Return [X, Y] of the center of cell containing provided text 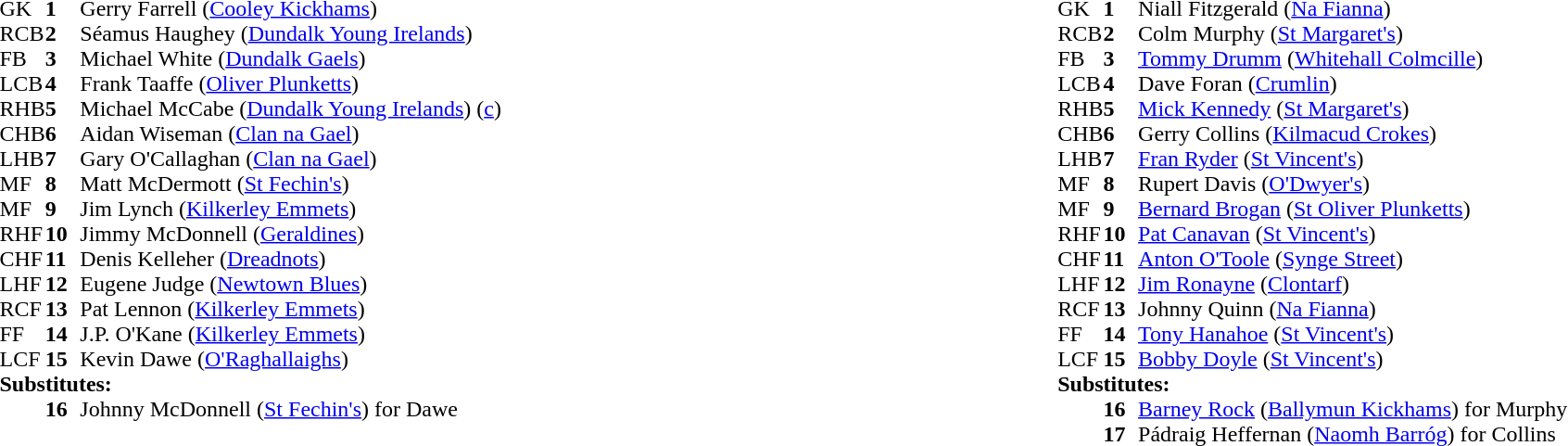
Tony Hanahoe (St Vincent's) [1353, 334]
Matt McDermott (St Fechin's) [291, 184]
Pat Lennon (Kilkerley Emmets) [291, 310]
Johnny McDonnell (St Fechin's) for Dawe [291, 410]
Fran Ryder (St Vincent's) [1353, 159]
Michael McCabe (Dundalk Young Irelands) (c) [291, 109]
Dave Foran (Crumlin) [1353, 83]
Jim Lynch (Kilkerley Emmets) [291, 210]
Barney Rock (Ballymun Kickhams) for Murphy [1353, 410]
Gary O'Callaghan (Clan na Gael) [291, 159]
Séamus Haughey (Dundalk Young Irelands) [291, 33]
Colm Murphy (St Margaret's) [1353, 33]
Michael White (Dundalk Gaels) [291, 59]
Jim Ronayne (Clontarf) [1353, 284]
Mick Kennedy (St Margaret's) [1353, 109]
17 [1121, 434]
J.P. O'Kane (Kilkerley Emmets) [291, 334]
Anton O'Toole (Synge Street) [1353, 260]
Rupert Davis (O'Dwyer's) [1353, 184]
Tommy Drumm (Whitehall Colmcille) [1353, 59]
Jimmy McDonnell (Geraldines) [291, 234]
Gerry Collins (Kilmacud Crokes) [1353, 134]
Kevin Dawe (O'Raghallaighs) [291, 360]
Bobby Doyle (St Vincent's) [1353, 360]
Johnny Quinn (Na Fianna) [1353, 310]
Bernard Brogan (St Oliver Plunketts) [1353, 210]
Eugene Judge (Newtown Blues) [291, 284]
Frank Taaffe (Oliver Plunketts) [291, 83]
Pat Canavan (St Vincent's) [1353, 234]
Pádraig Heffernan (Naomh Barróg) for Collins [1353, 434]
Denis Kelleher (Dreadnots) [291, 260]
Aidan Wiseman (Clan na Gael) [291, 134]
